Determine the (x, y) coordinate at the center of the cell enclosing the given text.  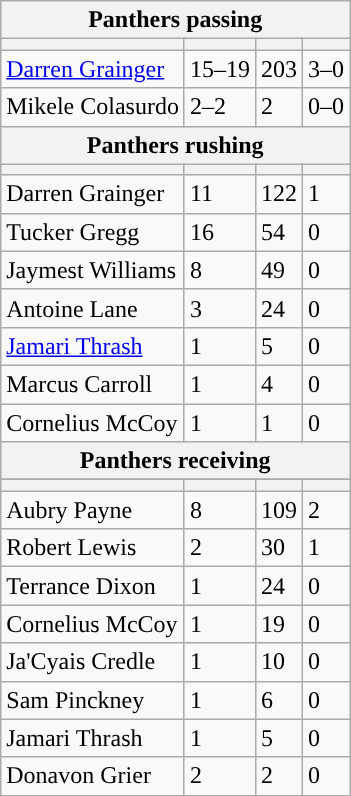
Sam Pinckney (93, 700)
Terrance Dixon (93, 586)
11 (220, 194)
15–19 (220, 69)
0–0 (326, 107)
3–0 (326, 69)
Marcus Carroll (93, 384)
Panthers receiving (176, 461)
Donavon Grier (93, 776)
Jaymest Williams (93, 270)
6 (280, 700)
19 (280, 624)
Panthers passing (176, 20)
2–2 (220, 107)
Antoine Lane (93, 308)
3 (220, 308)
Mikele Colasurdo (93, 107)
10 (280, 662)
109 (280, 510)
4 (280, 384)
Ja'Cyais Credle (93, 662)
49 (280, 270)
203 (280, 69)
Robert Lewis (93, 548)
Panthers rushing (176, 145)
54 (280, 232)
Tucker Gregg (93, 232)
30 (280, 548)
16 (220, 232)
Aubry Payne (93, 510)
122 (280, 194)
